Capture the cell that displays the provided text and extract its (x, y) central coordinate. 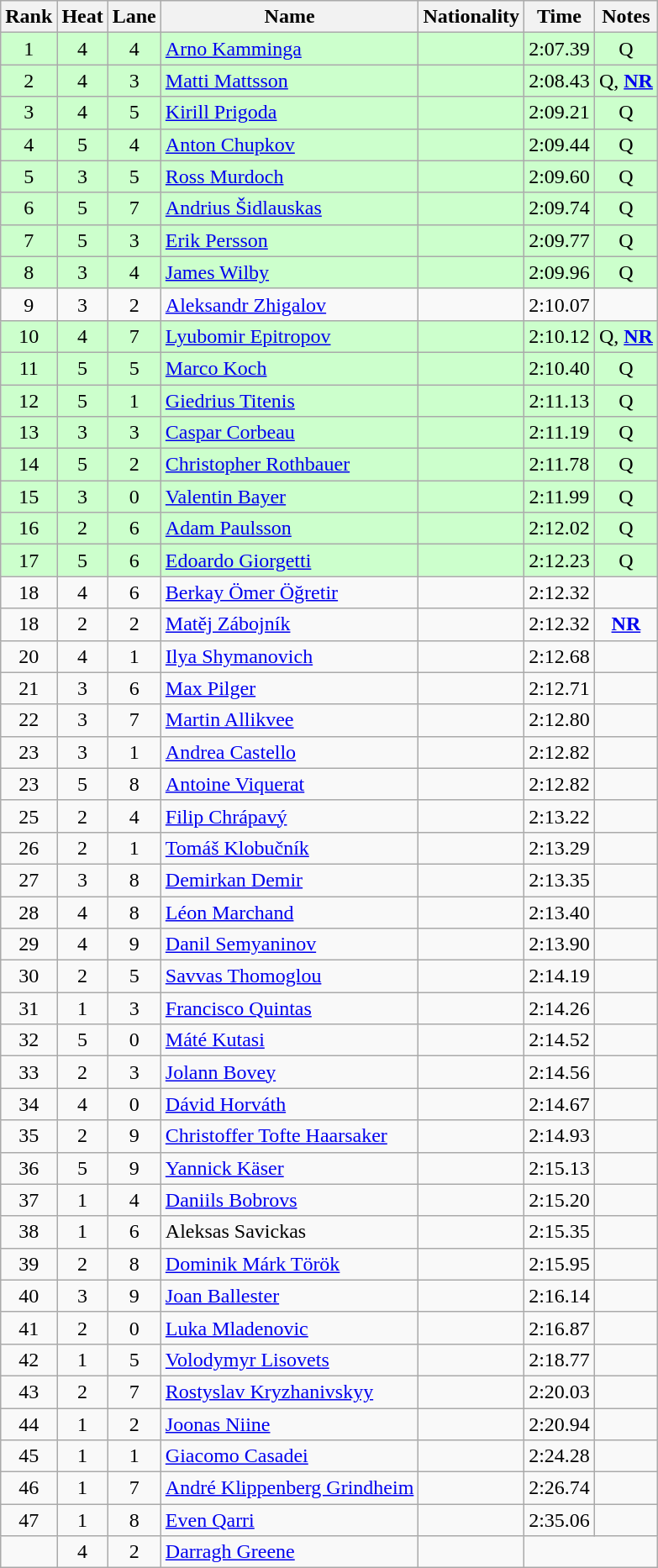
22 (29, 720)
Matti Mattsson (289, 81)
2:26.74 (560, 1488)
37 (29, 1200)
2:11.13 (560, 401)
2:14.26 (560, 1008)
Joan Ballester (289, 1296)
39 (29, 1264)
Andrius Šidlauskas (289, 208)
2:10.07 (560, 304)
15 (29, 497)
26 (29, 848)
2:15.95 (560, 1264)
2:24.28 (560, 1456)
45 (29, 1456)
2:14.56 (560, 1072)
13 (29, 433)
10 (29, 336)
40 (29, 1296)
Savvas Thomoglou (289, 976)
33 (29, 1072)
Marco Koch (289, 368)
12 (29, 401)
Edoardo Giorgetti (289, 560)
Filip Chrápavý (289, 816)
2:09.77 (560, 240)
2:08.43 (560, 81)
2:12.02 (560, 529)
Ross Murdoch (289, 176)
Yannick Käser (289, 1168)
Máté Kutasi (289, 1040)
14 (29, 465)
11 (29, 368)
47 (29, 1520)
2:13.22 (560, 816)
2:09.60 (560, 176)
2:09.44 (560, 145)
25 (29, 816)
Heat (82, 17)
Name (289, 17)
Christopher Rothbauer (289, 465)
31 (29, 1008)
2:09.96 (560, 272)
Caspar Corbeau (289, 433)
Kirill Prigoda (289, 113)
Andrea Castello (289, 752)
Adam Paulsson (289, 529)
44 (29, 1424)
32 (29, 1040)
Antoine Viquerat (289, 784)
Aleksandr Zhigalov (289, 304)
2:20.94 (560, 1424)
2:13.40 (560, 912)
2:09.74 (560, 208)
27 (29, 880)
Darragh Greene (289, 1552)
2:09.21 (560, 113)
Luka Mladenovic (289, 1328)
2:10.40 (560, 368)
Giacomo Casadei (289, 1456)
Joonas Niine (289, 1424)
2:12.80 (560, 720)
43 (29, 1392)
Valentin Bayer (289, 497)
Jolann Bovey (289, 1072)
Léon Marchand (289, 912)
2:10.12 (560, 336)
Tomáš Klobučník (289, 848)
29 (29, 944)
Dominik Márk Török (289, 1264)
16 (29, 529)
Even Qarri (289, 1520)
2:15.35 (560, 1232)
Ilya Shymanovich (289, 656)
2:18.77 (560, 1360)
Anton Chupkov (289, 145)
2:16.87 (560, 1328)
2:14.67 (560, 1104)
Lane (134, 17)
2:14.19 (560, 976)
Dávid Horváth (289, 1104)
James Wilby (289, 272)
Notes (625, 17)
2:13.29 (560, 848)
Erik Persson (289, 240)
Rostyslav Kryzhanivskyy (289, 1392)
36 (29, 1168)
35 (29, 1136)
2:13.90 (560, 944)
20 (29, 656)
17 (29, 560)
2:11.78 (560, 465)
Time (560, 17)
Giedrius Titenis (289, 401)
2:16.14 (560, 1296)
2:14.93 (560, 1136)
2:12.68 (560, 656)
Rank (29, 17)
Nationality (471, 17)
42 (29, 1360)
2:15.20 (560, 1200)
Max Pilger (289, 688)
Arno Kamminga (289, 49)
2:14.52 (560, 1040)
2:11.19 (560, 433)
Aleksas Savickas (289, 1232)
NR (625, 624)
Matěj Zábojník (289, 624)
2:12.23 (560, 560)
Martin Allikvee (289, 720)
Berkay Ömer Öğretir (289, 592)
46 (29, 1488)
Danil Semyaninov (289, 944)
2:35.06 (560, 1520)
2:07.39 (560, 49)
2:20.03 (560, 1392)
Francisco Quintas (289, 1008)
21 (29, 688)
38 (29, 1232)
30 (29, 976)
Lyubomir Epitropov (289, 336)
2:12.71 (560, 688)
41 (29, 1328)
Volodymyr Lisovets (289, 1360)
2:11.99 (560, 497)
2:13.35 (560, 880)
André Klippenberg Grindheim (289, 1488)
34 (29, 1104)
Daniils Bobrovs (289, 1200)
Christoffer Tofte Haarsaker (289, 1136)
28 (29, 912)
Demirkan Demir (289, 880)
2:15.13 (560, 1168)
